For the text-containing cell, return its midpoint in [X, Y] coordinate format. 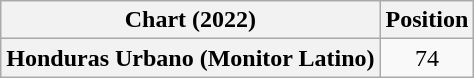
Honduras Urbano (Monitor Latino) [190, 58]
Position [427, 20]
74 [427, 58]
Chart (2022) [190, 20]
